Output the [X, Y] coordinate of the center of the cell containing the given text.  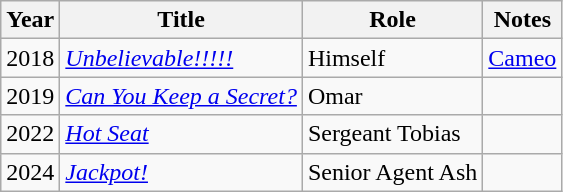
2022 [30, 134]
Unbelievable!!!!! [182, 58]
Cameo [522, 58]
Year [30, 20]
Omar [392, 96]
Hot Seat [182, 134]
Can You Keep a Secret? [182, 96]
Title [182, 20]
Notes [522, 20]
Jackpot! [182, 172]
Senior Agent Ash [392, 172]
Himself [392, 58]
2019 [30, 96]
2024 [30, 172]
Role [392, 20]
2018 [30, 58]
Sergeant Tobias [392, 134]
